Scan for the cell matching the given text and deliver its [x, y] coordinate at center. 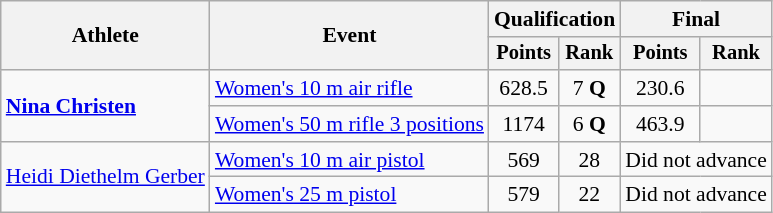
Women's 25 m pistol [350, 195]
Event [350, 36]
Heidi Diethelm Gerber [106, 178]
230.6 [660, 88]
Women's 50 m rifle 3 positions [350, 124]
Nina Christen [106, 106]
7 Q [589, 88]
463.9 [660, 124]
579 [524, 195]
6 Q [589, 124]
Final [696, 19]
1174 [524, 124]
Athlete [106, 36]
Qualification [554, 19]
628.5 [524, 88]
Women's 10 m air rifle [350, 88]
Women's 10 m air pistol [350, 160]
22 [589, 195]
569 [524, 160]
28 [589, 160]
